Pinpoint the cell where the given text exists, returning its [x, y] midpoint coordinate. 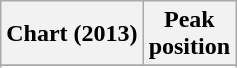
Chart (2013) [72, 34]
Peakposition [189, 34]
